From the cell containing the given text, extract its center point as (x, y) coordinate. 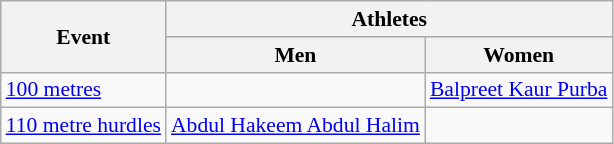
Women (519, 55)
Event (84, 36)
Balpreet Kaur Purba (519, 90)
Abdul Hakeem Abdul Halim (296, 126)
100 metres (84, 90)
Men (296, 55)
110 metre hurdles (84, 126)
Athletes (389, 19)
